Search for the cell housing the specified text and yield its (X, Y) center coordinate. 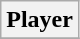
Player (40, 20)
